Locate the cell with the specified text and output its (x, y) center coordinate. 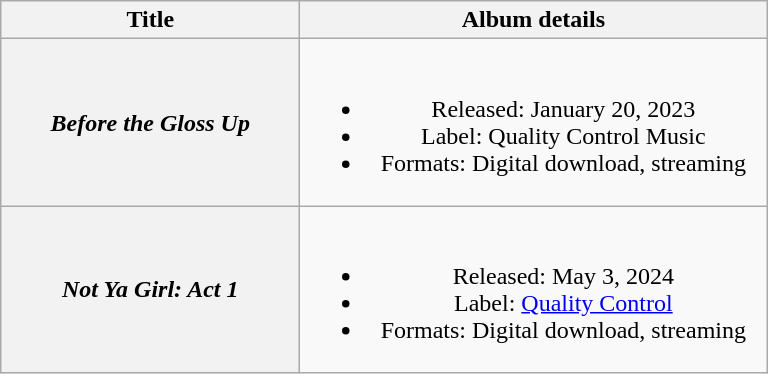
Released: January 20, 2023Label: Quality Control MusicFormats: Digital download, streaming (534, 122)
Before the Gloss Up (150, 122)
Album details (534, 20)
Released: May 3, 2024Label: Quality ControlFormats: Digital download, streaming (534, 290)
Title (150, 20)
Not Ya Girl: Act 1 (150, 290)
